Provide the (x, y) coordinate of the cell's center where the given text is located.  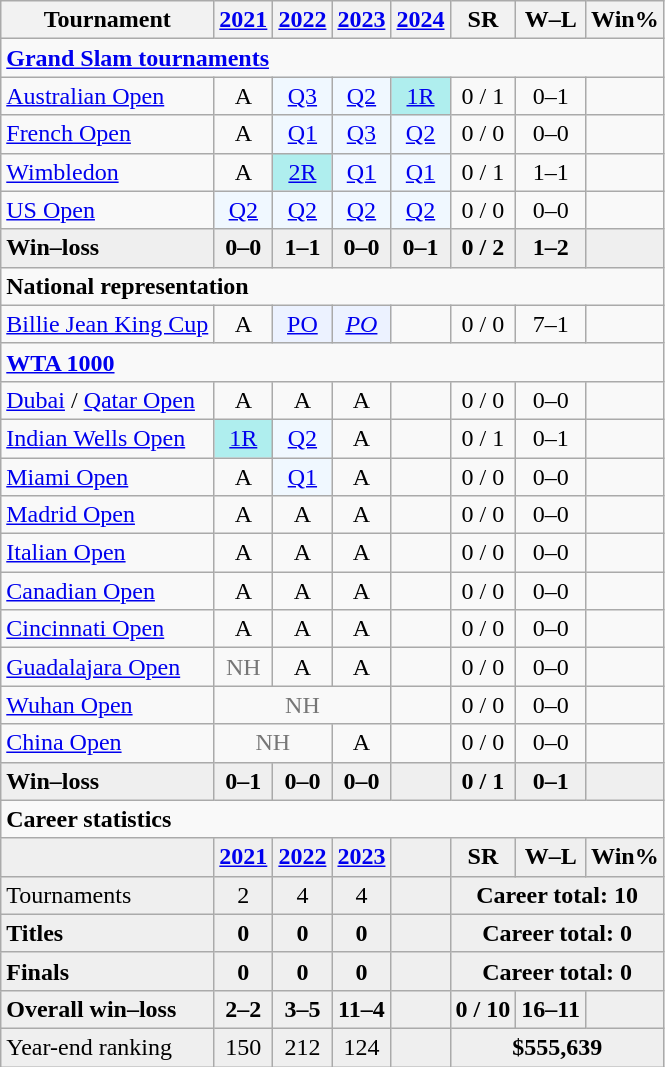
1–2 (551, 248)
Indian Wells Open (108, 438)
2024 (420, 20)
$555,639 (557, 1047)
China Open (108, 743)
Australian Open (108, 96)
150 (244, 1047)
Wuhan Open (108, 705)
Wimbledon (108, 172)
2 (244, 895)
Career statistics (332, 819)
16–11 (551, 1009)
Italian Open (108, 553)
0 / 10 (483, 1009)
Finals (108, 971)
Tournament (108, 20)
7–1 (551, 324)
Billie Jean King Cup (108, 324)
Miami Open (108, 477)
Year-end ranking (108, 1047)
National representation (332, 286)
Canadian Open (108, 591)
Grand Slam tournaments (332, 58)
Career total: 10 (557, 895)
Overall win–loss (108, 1009)
0 / 2 (483, 248)
124 (362, 1047)
Guadalajara Open (108, 667)
212 (302, 1047)
Cincinnati Open (108, 629)
2–2 (244, 1009)
Tournaments (108, 895)
Titles (108, 933)
WTA 1000 (332, 362)
2R (302, 172)
11–4 (362, 1009)
French Open (108, 134)
Dubai / Qatar Open (108, 400)
US Open (108, 210)
Madrid Open (108, 515)
3–5 (302, 1009)
